Pinpoint the cell where the given text exists, returning its (x, y) midpoint coordinate. 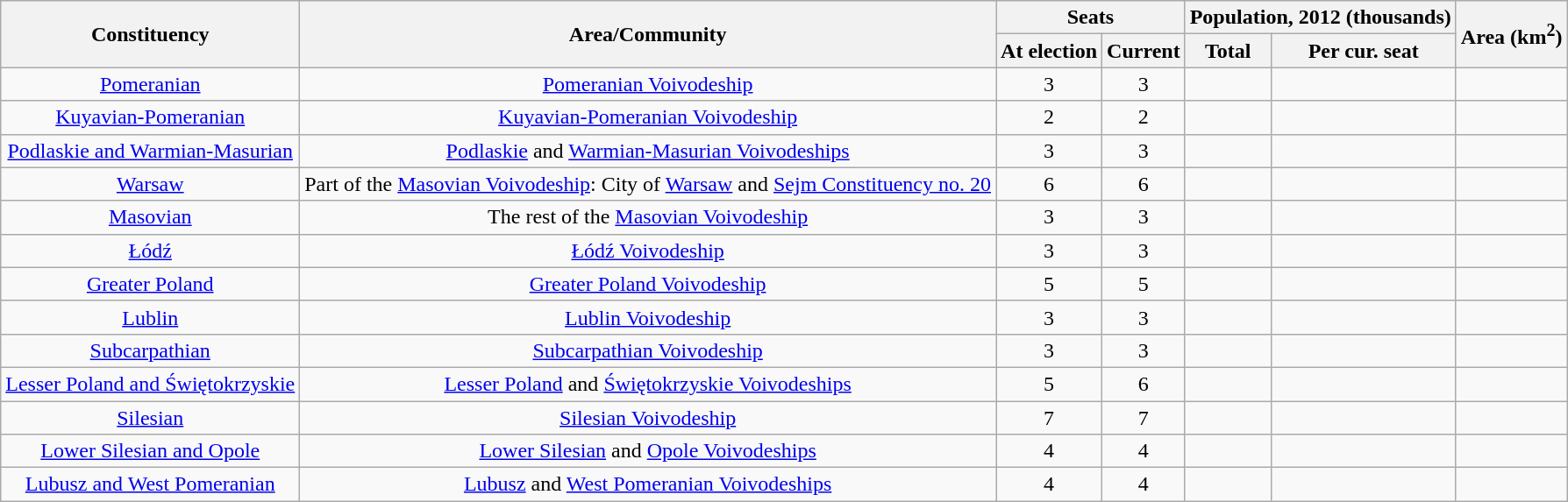
Constituency (151, 34)
Cur­rent (1144, 51)
Kuyavian-Pomeranian (151, 117)
At elec­tion (1049, 51)
Silesian (151, 418)
Masovian (151, 217)
Lublin (151, 317)
Total (1228, 51)
Silesian Voivodeship (648, 418)
Łódź Voivodeship (648, 251)
Lower Silesian and Opole (151, 451)
Warsaw (151, 184)
Lubusz and West Pomeranian Voivodeships (648, 484)
Population, 2012 (thousands) (1321, 18)
Area/Community (648, 34)
Podlaskie and Warmian-Masurian Voivodeships (648, 151)
Lubusz and West Pomeranian (151, 484)
Part of the Masovian Voivodeship: City of Warsaw and Sejm Constituency no. 20 (648, 184)
Kuyavian-Pomeranian Voivodeship (648, 117)
Per cur. seat (1363, 51)
Subcarpathian Voivodeship (648, 350)
Lesser Poland and Świętokrzyskie (151, 384)
Łódź (151, 251)
Lesser Poland and Świętokrzyskie Voivodeships (648, 384)
The rest of the Masovian Voivodeship (648, 217)
Pomeranian (151, 84)
Pomeranian Voivodeship (648, 84)
Greater Poland Voivodeship (648, 284)
Greater Poland (151, 284)
Lublin Voivodeship (648, 317)
Seats (1091, 18)
Podlaskie and Warmian-Masurian (151, 151)
Area (km2) (1512, 34)
Lower Silesian and Opole Voivodeships (648, 451)
Subcarpathian (151, 350)
